Output the (x, y) coordinate of the center of the cell containing the given text.  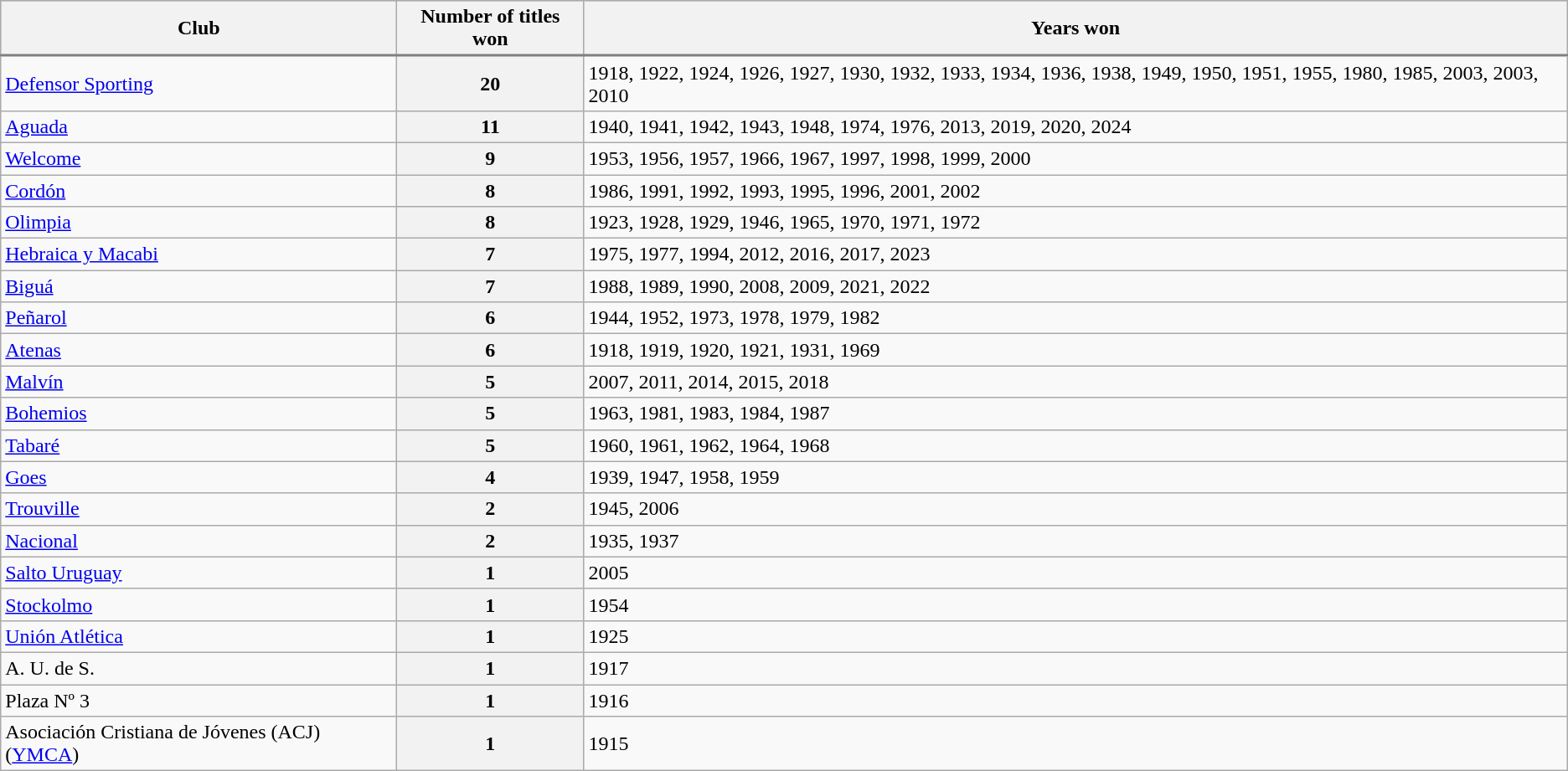
Hebraica y Macabi (199, 254)
2005 (1075, 573)
1918, 1922, 1924, 1926, 1927, 1930, 1932, 1933, 1934, 1936, 1938, 1949, 1950, 1951, 1955, 1980, 1985, 2003, 2003, 2010 (1075, 84)
1935, 1937 (1075, 541)
Peñarol (199, 318)
4 (491, 477)
20 (491, 84)
Malvín (199, 382)
Goes (199, 477)
Biguá (199, 286)
Years won (1075, 28)
Welcome (199, 158)
1988, 1989, 1990, 2008, 2009, 2021, 2022 (1075, 286)
1945, 2006 (1075, 509)
1915 (1075, 743)
1940, 1941, 1942, 1943, 1948, 1974, 1976, 2013, 2019, 2020, 2024 (1075, 126)
A. U. de S. (199, 668)
1953, 1956, 1957, 1966, 1967, 1997, 1998, 1999, 2000 (1075, 158)
1963, 1981, 1983, 1984, 1987 (1075, 414)
Club (199, 28)
1986, 1991, 1992, 1993, 1995, 1996, 2001, 2002 (1075, 190)
Cordón (199, 190)
1918, 1919, 1920, 1921, 1931, 1969 (1075, 350)
Salto Uruguay (199, 573)
11 (491, 126)
Unión Atlética (199, 636)
Aguada (199, 126)
Trouville (199, 509)
1923, 1928, 1929, 1946, 1965, 1970, 1971, 1972 (1075, 223)
Olimpia (199, 223)
Asociación Cristiana de Jóvenes (ACJ) (YMCA) (199, 743)
Defensor Sporting (199, 84)
Tabaré (199, 445)
Stockolmo (199, 604)
9 (491, 158)
1954 (1075, 604)
1960, 1961, 1962, 1964, 1968 (1075, 445)
Number of titles won (491, 28)
1925 (1075, 636)
Plaza Nº 3 (199, 701)
2007, 2011, 2014, 2015, 2018 (1075, 382)
Nacional (199, 541)
Atenas (199, 350)
1975, 1977, 1994, 2012, 2016, 2017, 2023 (1075, 254)
1944, 1952, 1973, 1978, 1979, 1982 (1075, 318)
1916 (1075, 701)
1939, 1947, 1958, 1959 (1075, 477)
Bohemios (199, 414)
1917 (1075, 668)
